Find where the given text appears and provide that cell's center as (x, y) coordinate. 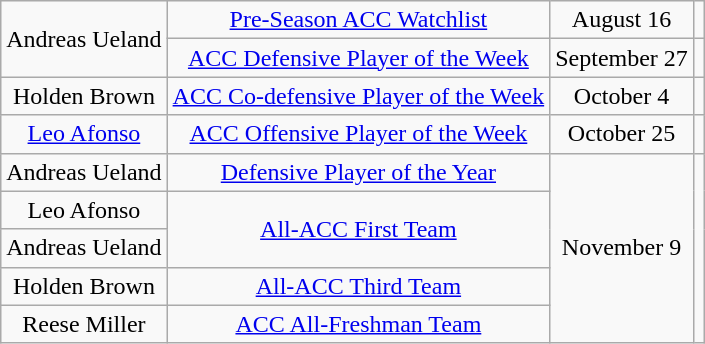
Defensive Player of the Year (358, 172)
Pre-Season ACC Watchlist (358, 20)
ACC Offensive Player of the Week (358, 134)
Reese Miller (84, 324)
ACC Co-defensive Player of the Week (358, 96)
August 16 (622, 20)
October 25 (622, 134)
ACC All-Freshman Team (358, 324)
September 27 (622, 58)
ACC Defensive Player of the Week (358, 58)
All-ACC Third Team (358, 286)
November 9 (622, 248)
All-ACC First Team (358, 229)
October 4 (622, 96)
